Detect which cell encompasses the target text, then output its [x, y] center coordinate. 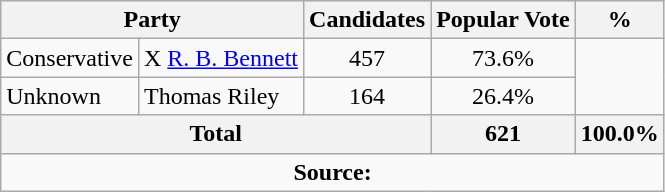
Thomas Riley [220, 96]
457 [368, 58]
73.6% [504, 58]
100.0% [620, 134]
X R. B. Bennett [220, 58]
Conservative [70, 58]
621 [504, 134]
Party [152, 20]
Source: [333, 172]
26.4% [504, 96]
Candidates [368, 20]
% [620, 20]
Unknown [70, 96]
Popular Vote [504, 20]
164 [368, 96]
Total [216, 134]
